From the cell containing the given text, extract its center point as (X, Y) coordinate. 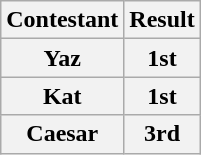
Contestant (62, 20)
Caesar (62, 134)
Yaz (62, 58)
3rd (162, 134)
Result (162, 20)
Kat (62, 96)
